Identify which cell holds the provided text, then report its [x, y] central coordinate. 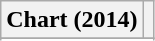
Chart (2014) [72, 20]
